Provide the [X, Y] coordinate of the cell's center where the given text is located.  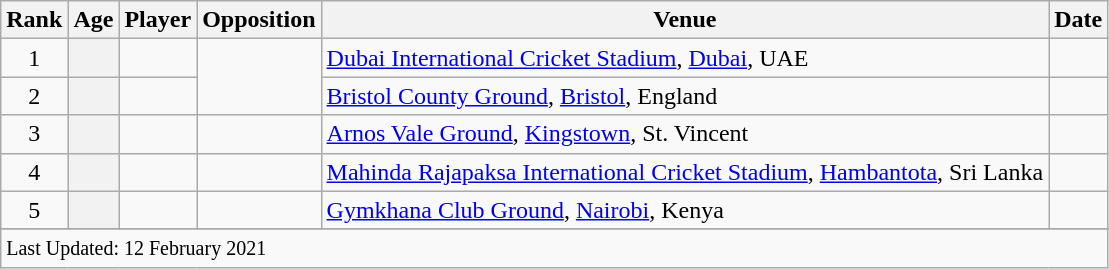
3 [34, 134]
5 [34, 210]
Venue [685, 20]
2 [34, 96]
Opposition [259, 20]
Last Updated: 12 February 2021 [554, 248]
Date [1078, 20]
Mahinda Rajapaksa International Cricket Stadium, Hambantota, Sri Lanka [685, 172]
4 [34, 172]
Age [94, 20]
Rank [34, 20]
Bristol County Ground, Bristol, England [685, 96]
Player [158, 20]
Gymkhana Club Ground, Nairobi, Kenya [685, 210]
1 [34, 58]
Dubai International Cricket Stadium, Dubai, UAE [685, 58]
Arnos Vale Ground, Kingstown, St. Vincent [685, 134]
